Identify which cell holds the provided text, then report its (X, Y) central coordinate. 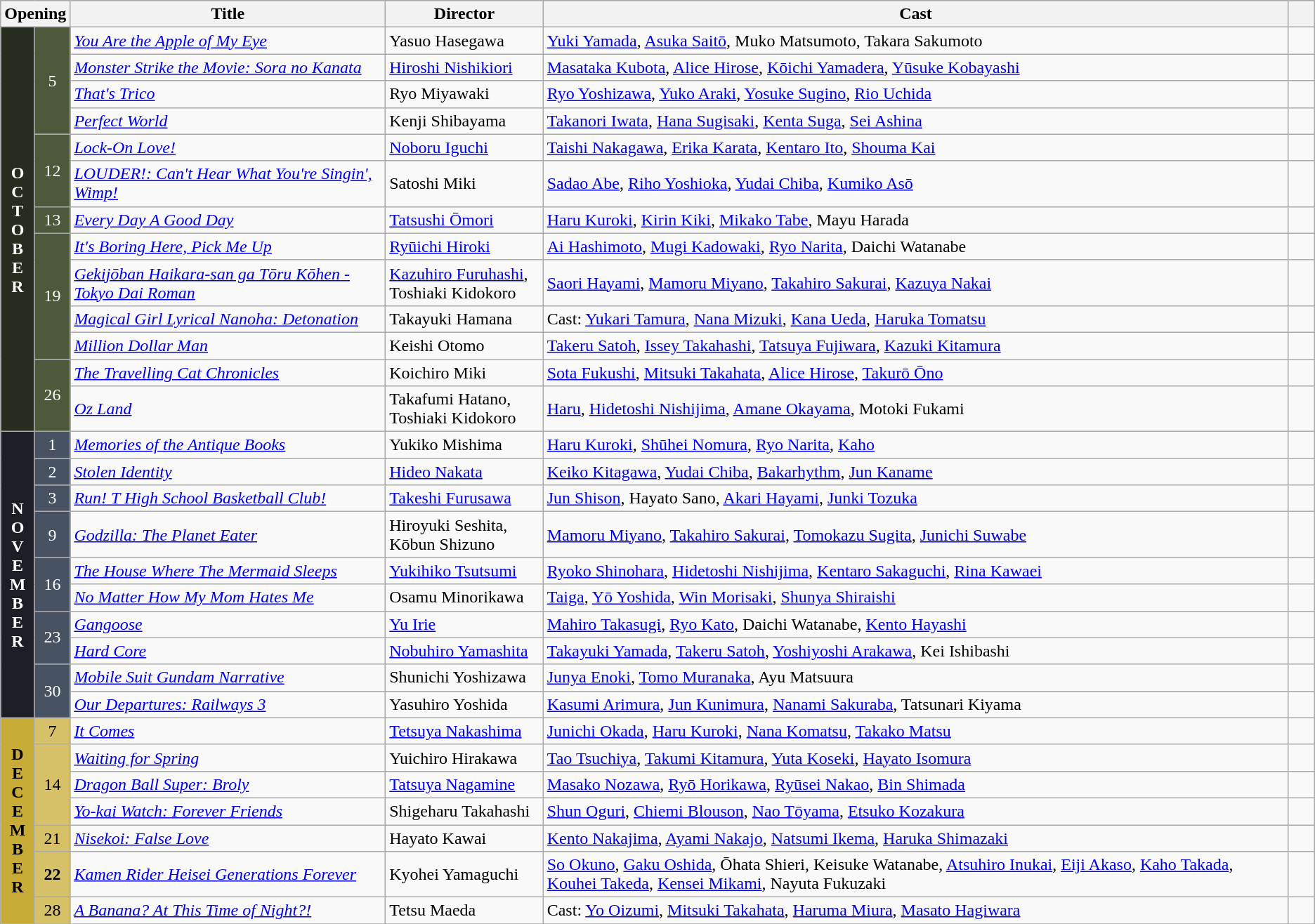
Stolen Identity (228, 472)
Gangoose (228, 624)
Ryo Miyawaki (464, 94)
Takeru Satoh, Issey Takahashi, Tatsuya Fujiwara, Kazuki Kitamura (916, 345)
Junya Enoki, Tomo Muranaka, Ayu Matsuura (916, 678)
23 (52, 638)
Koichiro Miki (464, 373)
Cast: Yo Oizumi, Mitsuki Takahata, Haruma Miura, Masato Hagiwara (916, 911)
Tatsushi Ōmori (464, 220)
Yukihiko Tsutsumi (464, 571)
Million Dollar Man (228, 345)
Every Day A Good Day (228, 220)
Keishi Otomo (464, 345)
Ryoko Shinohara, Hidetoshi Nishijima, Kentaro Sakaguchi, Rina Kawaei (916, 571)
Perfect World (228, 121)
Jun Shison, Hayato Sano, Akari Hayami, Junki Tozuka (916, 499)
Cast: Yukari Tamura, Nana Mizuki, Kana Ueda, Haruka Tomatsu (916, 319)
Kazuhiro Furuhashi, Toshiaki Kidokoro (464, 282)
Mobile Suit Gundam Narrative (228, 678)
Takayuki Hamana (464, 319)
Masako Nozawa, Ryō Horikawa, Ryūsei Nakao, Bin Shimada (916, 784)
Lock-On Love! (228, 147)
Shigeharu Takahashi (464, 811)
Hayato Kawai (464, 838)
Our Departures: Railways 3 (228, 704)
Takayuki Yamada, Takeru Satoh, Yoshiyoshi Arakawa, Kei Ishibashi (916, 651)
It's Boring Here, Pick Me Up (228, 246)
2 (52, 472)
Kento Nakajima, Ayami Nakajo, Natsumi Ikema, Haruka Shimazaki (916, 838)
Run! T High School Basketball Club! (228, 499)
26 (52, 396)
Sadao Abe, Riho Yoshioka, Yudai Chiba, Kumiko Asō (916, 184)
Ai Hashimoto, Mugi Kadowaki, Ryo Narita, Daichi Watanabe (916, 246)
Yuki Yamada, Asuka Saitō, Muko Matsumoto, Takara Sakumoto (916, 41)
Tetsu Maeda (464, 911)
Ryūichi Hiroki (464, 246)
Gekijōban Haikara-san ga Tōru Kōhen - Tokyo Dai Roman (228, 282)
19 (52, 296)
It Comes (228, 731)
LOUDER!: Can't Hear What You're Singin', Wimp! (228, 184)
A Banana? At This Time of Night?! (228, 911)
21 (52, 838)
So Okuno, Gaku Oshida, Ōhata Shieri, Keisuke Watanabe, Atsuhiro Inukai, Eiji Akaso, Kaho Takada, Kouhei Takeda, Kensei Mikami, Nayuta Fukuzaki (916, 875)
Haru, Hidetoshi Nishijima, Amane Okayama, Motoki Fukami (916, 409)
Shunichi Yoshizawa (464, 678)
3 (52, 499)
22 (52, 875)
DECEMBER (18, 820)
Hideo Nakata (464, 472)
9 (52, 535)
Takanori Iwata, Hana Sugisaki, Kenta Suga, Sei Ashina (916, 121)
14 (52, 784)
Title (228, 14)
Hiroyuki Seshita, Kōbun Shizuno (464, 535)
Nisekoi: False Love (228, 838)
13 (52, 220)
Memories of the Antique Books (228, 445)
That's Trico (228, 94)
Yasuo Hasegawa (464, 41)
30 (52, 691)
Taishi Nakagawa, Erika Karata, Kentaro Ito, Shouma Kai (916, 147)
Mahiro Takasugi, Ryo Kato, Daichi Watanabe, Kento Hayashi (916, 624)
Yukiko Mishima (464, 445)
Sota Fukushi, Mitsuki Takahata, Alice Hirose, Takurō Ōno (916, 373)
Tao Tsuchiya, Takumi Kitamura, Yuta Koseki, Hayato Isomura (916, 758)
Nobuhiro Yamashita (464, 651)
7 (52, 731)
Yu Irie (464, 624)
Godzilla: The Planet Eater (228, 535)
Takeshi Furusawa (464, 499)
The Travelling Cat Chronicles (228, 373)
Tatsuya Nagamine (464, 784)
The House Where The Mermaid Sleeps (228, 571)
Haru Kuroki, Shūhei Nomura, Ryo Narita, Kaho (916, 445)
NOVEMBER (18, 575)
28 (52, 911)
Satoshi Miki (464, 184)
5 (52, 81)
Yasuhiro Yoshida (464, 704)
12 (52, 170)
16 (52, 584)
Taiga, Yō Yoshida, Win Morisaki, Shunya Shiraishi (916, 598)
1 (52, 445)
Dragon Ball Super: Broly (228, 784)
Hard Core (228, 651)
Opening (35, 14)
Magical Girl Lyrical Nanoha: Detonation (228, 319)
Director (464, 14)
Kenji Shibayama (464, 121)
Mamoru Miyano, Takahiro Sakurai, Tomokazu Sugita, Junichi Suwabe (916, 535)
Keiko Kitagawa, Yudai Chiba, Bakarhythm, Jun Kaname (916, 472)
Kamen Rider Heisei Generations Forever (228, 875)
Masataka Kubota, Alice Hirose, Kōichi Yamadera, Yūsuke Kobayashi (916, 67)
Kyohei Yamaguchi (464, 875)
Junichi Okada, Haru Kuroki, Nana Komatsu, Takako Matsu (916, 731)
Waiting for Spring (228, 758)
Osamu Minorikawa (464, 598)
Takafumi Hatano, Toshiaki Kidokoro (464, 409)
OCTOBER (18, 230)
Ryo Yoshizawa, Yuko Araki, Yosuke Sugino, Rio Uchida (916, 94)
Monster Strike the Movie: Sora no Kanata (228, 67)
No Matter How My Mom Hates Me (228, 598)
You Are the Apple of My Eye (228, 41)
Noboru Iguchi (464, 147)
Yo-kai Watch: Forever Friends (228, 811)
Hiroshi Nishikiori (464, 67)
Oz Land (228, 409)
Yuichiro Hirakawa (464, 758)
Saori Hayami, Mamoru Miyano, Takahiro Sakurai, Kazuya Nakai (916, 282)
Shun Oguri, Chiemi Blouson, Nao Tōyama, Etsuko Kozakura (916, 811)
Kasumi Arimura, Jun Kunimura, Nanami Sakuraba, Tatsunari Kiyama (916, 704)
Cast (916, 14)
Tetsuya Nakashima (464, 731)
Haru Kuroki, Kirin Kiki, Mikako Tabe, Mayu Harada (916, 220)
